From the cell containing the given text, extract its center point as [X, Y] coordinate. 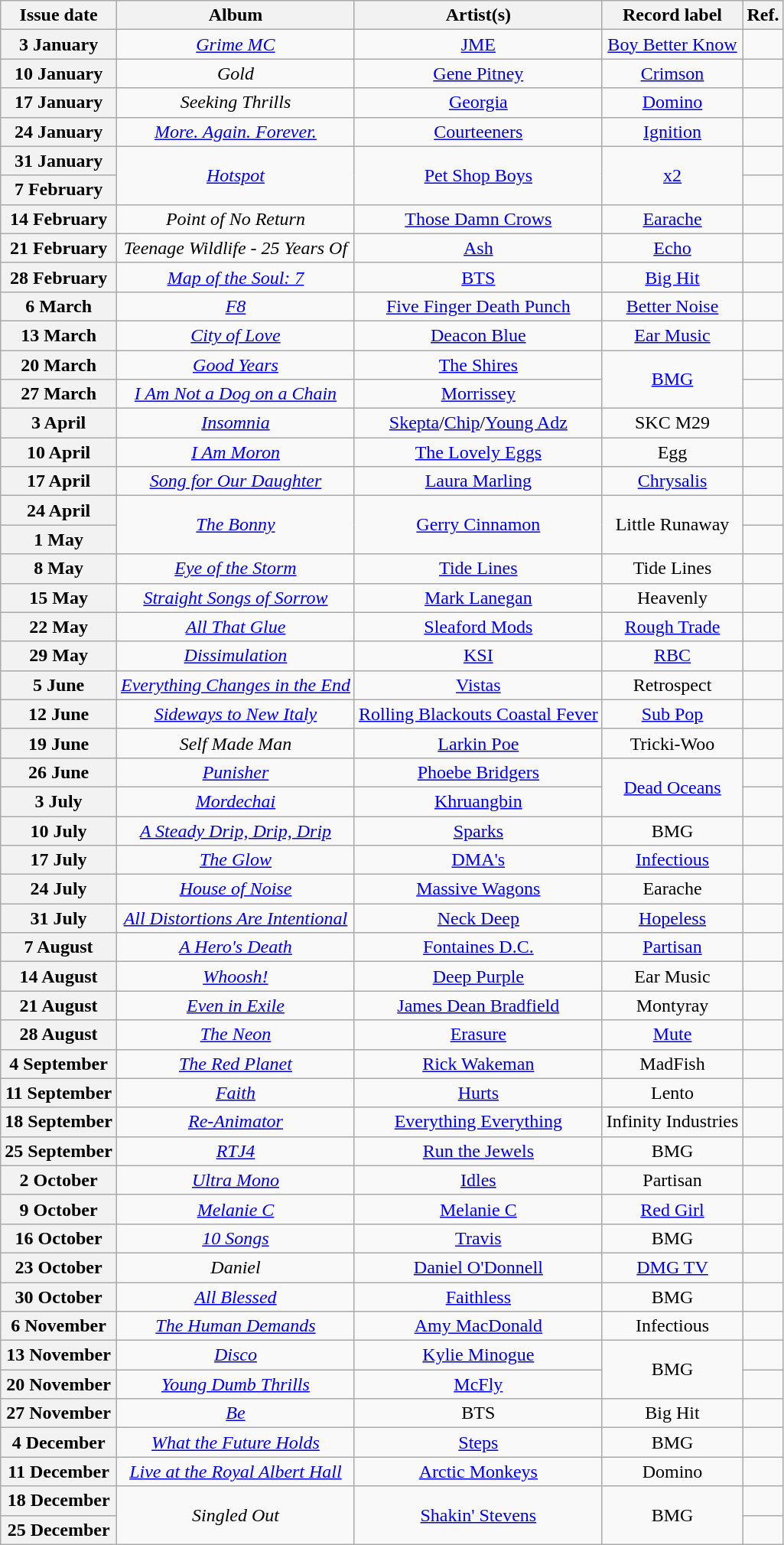
2 October [59, 1180]
4 December [59, 1442]
Morrissey [478, 394]
Fontaines D.C. [478, 947]
Steps [478, 1442]
24 April [59, 510]
Erasure [478, 1035]
30 October [59, 1297]
31 January [59, 161]
17 January [59, 103]
RBC [672, 656]
9 October [59, 1209]
16 October [59, 1238]
Arctic Monkeys [478, 1472]
18 December [59, 1501]
A Steady Drip, Drip, Drip [236, 830]
x2 [672, 175]
17 July [59, 860]
Ash [478, 248]
28 February [59, 277]
13 November [59, 1355]
Run the Jewels [478, 1151]
10 January [59, 73]
10 April [59, 452]
27 March [59, 394]
Chrysalis [672, 481]
Whoosh! [236, 976]
29 May [59, 656]
14 August [59, 976]
Pet Shop Boys [478, 175]
21 August [59, 1006]
Shakin' Stevens [478, 1515]
Boy Better Know [672, 44]
A Hero's Death [236, 947]
8 May [59, 569]
Laura Marling [478, 481]
14 February [59, 219]
28 August [59, 1035]
DMG TV [672, 1267]
Little Runaway [672, 525]
Sub Pop [672, 714]
The Lovely Eggs [478, 452]
Everything Changes in the End [236, 685]
Massive Wagons [478, 889]
KSI [478, 656]
Infinity Industries [672, 1122]
11 December [59, 1472]
Sleaford Mods [478, 627]
Tricki-Woo [672, 743]
Be [236, 1413]
Rolling Blackouts Coastal Fever [478, 714]
Red Girl [672, 1209]
Faithless [478, 1297]
12 June [59, 714]
25 September [59, 1151]
MadFish [672, 1064]
I Am Not a Dog on a Chain [236, 394]
Crimson [672, 73]
Heavenly [672, 598]
Even in Exile [236, 1006]
SKC M29 [672, 423]
Daniel [236, 1267]
Echo [672, 248]
6 November [59, 1326]
The Glow [236, 860]
Self Made Man [236, 743]
Montyray [672, 1006]
Travis [478, 1238]
Khruangbin [478, 801]
Grime MC [236, 44]
The Red Planet [236, 1064]
Vistas [478, 685]
Gerry Cinnamon [478, 525]
Ignition [672, 132]
Rough Trade [672, 627]
Daniel O'Donnell [478, 1267]
Artist(s) [478, 15]
Live at the Royal Albert Hall [236, 1472]
Skepta/Chip/Young Adz [478, 423]
20 November [59, 1384]
The Neon [236, 1035]
6 March [59, 306]
Five Finger Death Punch [478, 306]
17 April [59, 481]
Hotspot [236, 175]
Mark Lanegan [478, 598]
10 July [59, 830]
Punisher [236, 772]
Insomnia [236, 423]
5 June [59, 685]
20 March [59, 365]
Everything Everything [478, 1122]
Retrospect [672, 685]
Lento [672, 1093]
More. Again. Forever. [236, 132]
26 June [59, 772]
Better Noise [672, 306]
15 May [59, 598]
Kylie Minogue [478, 1355]
Seeking Thrills [236, 103]
All That Glue [236, 627]
Disco [236, 1355]
Idles [478, 1180]
Sparks [478, 830]
3 July [59, 801]
Dead Oceans [672, 787]
7 August [59, 947]
10 Songs [236, 1238]
The Human Demands [236, 1326]
Issue date [59, 15]
25 December [59, 1530]
Dissimulation [236, 656]
22 May [59, 627]
Map of the Soul: 7 [236, 277]
3 April [59, 423]
JME [478, 44]
18 September [59, 1122]
RTJ4 [236, 1151]
Singled Out [236, 1515]
Song for Our Daughter [236, 481]
F8 [236, 306]
All Distortions Are Intentional [236, 918]
Straight Songs of Sorrow [236, 598]
Ref. [763, 15]
Eye of the Storm [236, 569]
23 October [59, 1267]
Hopeless [672, 918]
13 March [59, 335]
Georgia [478, 103]
Gold [236, 73]
11 September [59, 1093]
Hurts [478, 1093]
Gene Pitney [478, 73]
Faith [236, 1093]
Album [236, 15]
1 May [59, 539]
DMA's [478, 860]
24 July [59, 889]
4 September [59, 1064]
Phoebe Bridgers [478, 772]
Sideways to New Italy [236, 714]
McFly [478, 1384]
Teenage Wildlife - 25 Years Of [236, 248]
21 February [59, 248]
Rick Wakeman [478, 1064]
Deacon Blue [478, 335]
Good Years [236, 365]
Neck Deep [478, 918]
Larkin Poe [478, 743]
All Blessed [236, 1297]
Egg [672, 452]
Deep Purple [478, 976]
Young Dumb Thrills [236, 1384]
What the Future Holds [236, 1442]
The Shires [478, 365]
City of Love [236, 335]
Mute [672, 1035]
Point of No Return [236, 219]
31 July [59, 918]
James Dean Bradfield [478, 1006]
19 June [59, 743]
27 November [59, 1413]
Amy MacDonald [478, 1326]
24 January [59, 132]
House of Noise [236, 889]
7 February [59, 190]
Those Damn Crows [478, 219]
Ultra Mono [236, 1180]
3 January [59, 44]
Courteeners [478, 132]
The Bonny [236, 525]
Record label [672, 15]
Mordechai [236, 801]
I Am Moron [236, 452]
Re-Animator [236, 1122]
